Detect which cell encompasses the target text, then output its (x, y) center coordinate. 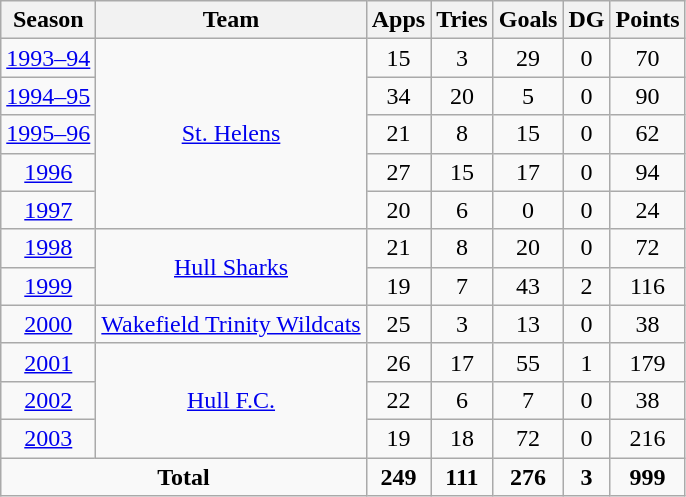
22 (398, 400)
Total (184, 477)
43 (528, 286)
55 (528, 362)
5 (528, 96)
34 (398, 96)
Apps (398, 20)
1996 (48, 172)
Team (231, 20)
70 (648, 58)
1998 (48, 248)
DG (586, 20)
116 (648, 286)
1997 (48, 210)
18 (462, 438)
1995–96 (48, 134)
999 (648, 477)
13 (528, 324)
90 (648, 96)
2000 (48, 324)
29 (528, 58)
26 (398, 362)
Wakefield Trinity Wildcats (231, 324)
27 (398, 172)
2002 (48, 400)
2 (586, 286)
1994–95 (48, 96)
Points (648, 20)
24 (648, 210)
94 (648, 172)
Season (48, 20)
Hull Sharks (231, 267)
1 (586, 362)
179 (648, 362)
276 (528, 477)
Tries (462, 20)
2003 (48, 438)
Goals (528, 20)
25 (398, 324)
1999 (48, 286)
216 (648, 438)
62 (648, 134)
1993–94 (48, 58)
2001 (48, 362)
St. Helens (231, 134)
111 (462, 477)
249 (398, 477)
Hull F.C. (231, 400)
